Extract the (X, Y) coordinate from the center of the cell holding the provided text.  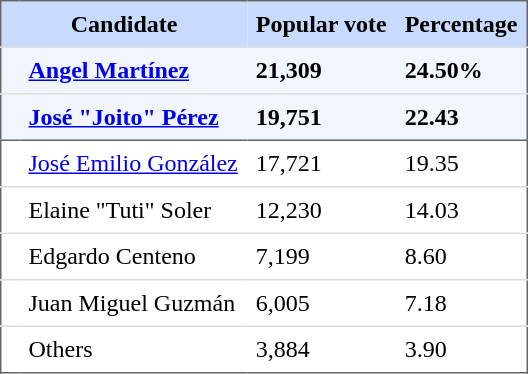
3.90 (462, 349)
14.03 (462, 210)
Edgardo Centeno (134, 256)
José "Joito" Pérez (134, 117)
Candidate (124, 24)
Angel Martínez (134, 70)
8.60 (462, 256)
22.43 (462, 117)
7.18 (462, 303)
6,005 (322, 303)
7,199 (322, 256)
21,309 (322, 70)
Elaine "Tuti" Soler (134, 210)
José Emilio González (134, 163)
Percentage (462, 24)
Juan Miguel Guzmán (134, 303)
Others (134, 349)
3,884 (322, 349)
19,751 (322, 117)
12,230 (322, 210)
24.50% (462, 70)
19.35 (462, 163)
Popular vote (322, 24)
17,721 (322, 163)
